Provide the [X, Y] coordinate of the cell's center where the given text is located.  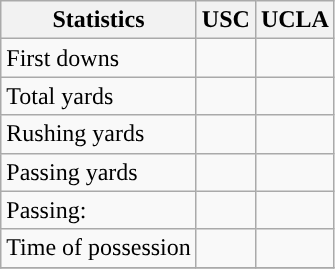
UCLA [294, 20]
Statistics [99, 20]
Passing yards [99, 172]
USC [226, 20]
Total yards [99, 96]
Passing: [99, 210]
Time of possession [99, 248]
Rushing yards [99, 134]
First downs [99, 58]
